Pinpoint the cell where the given text exists, returning its [x, y] midpoint coordinate. 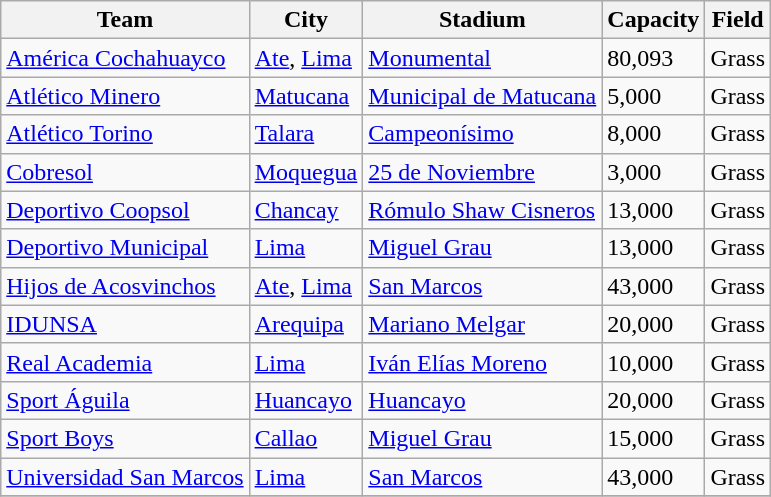
Deportivo Coopsol [125, 210]
Sport Águila [125, 400]
Sport Boys [125, 438]
América Cochahuayco [125, 58]
Rómulo Shaw Cisneros [482, 210]
25 de Noviembre [482, 172]
Cobresol [125, 172]
Hijos de Acosvinchos [125, 286]
Field [738, 20]
3,000 [654, 172]
Universidad San Marcos [125, 477]
10,000 [654, 362]
Chancay [306, 210]
Monumental [482, 58]
15,000 [654, 438]
Callao [306, 438]
Capacity [654, 20]
Arequipa [306, 324]
Campeonísimo [482, 134]
80,093 [654, 58]
8,000 [654, 134]
Talara [306, 134]
Municipal de Matucana [482, 96]
Team [125, 20]
Deportivo Municipal [125, 248]
Atlético Torino [125, 134]
Real Academia [125, 362]
5,000 [654, 96]
Mariano Melgar [482, 324]
Iván Elías Moreno [482, 362]
Matucana [306, 96]
City [306, 20]
IDUNSA [125, 324]
Moquegua [306, 172]
Stadium [482, 20]
Atlético Minero [125, 96]
